Scan for the cell matching the given text and deliver its (x, y) coordinate at center. 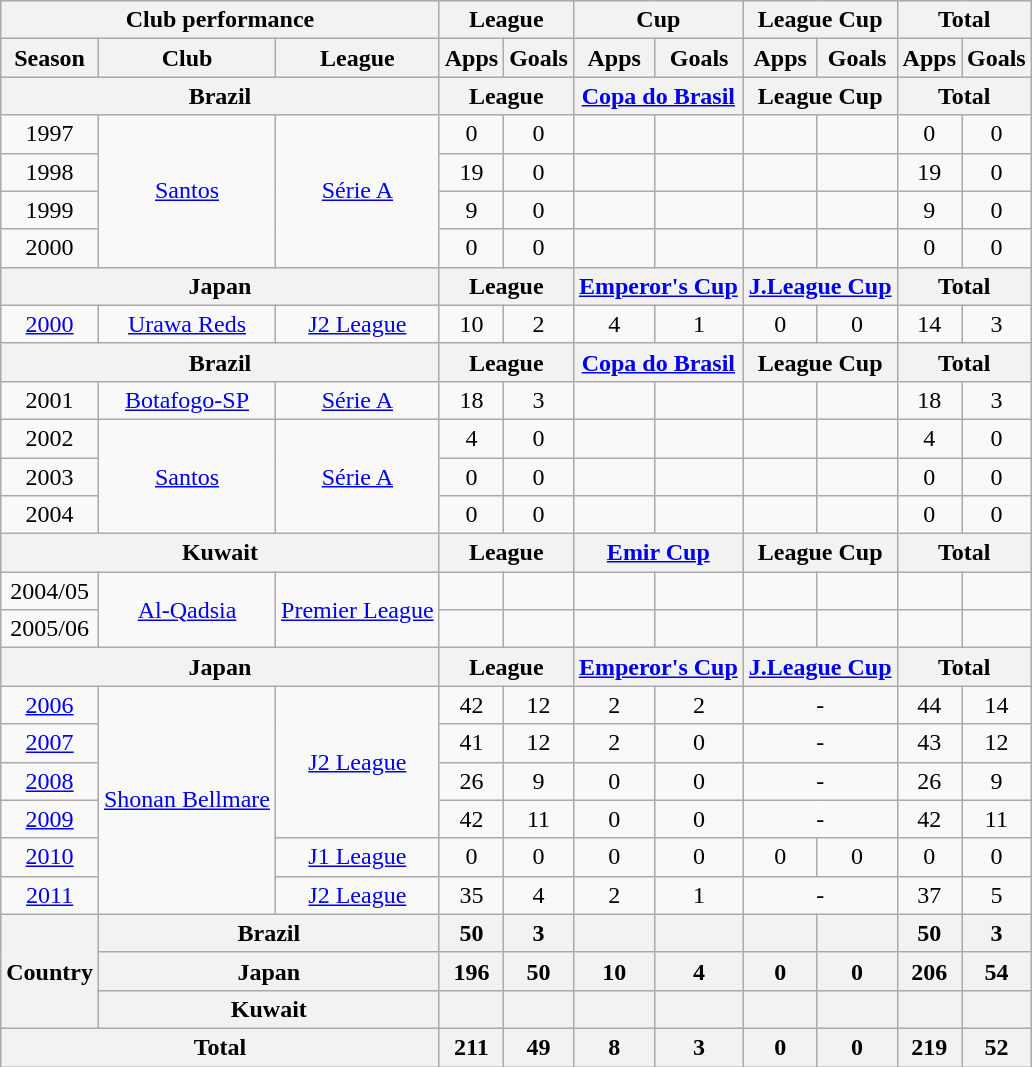
Club performance (220, 20)
1997 (50, 134)
2008 (50, 781)
2001 (50, 400)
2006 (50, 705)
J1 League (358, 857)
1998 (50, 172)
44 (929, 705)
8 (614, 1047)
5 (997, 895)
211 (471, 1047)
Urawa Reds (186, 324)
52 (997, 1047)
Al-Qadsia (186, 610)
Emir Cup (658, 553)
2005/06 (50, 629)
206 (929, 971)
Premier League (358, 610)
Club (186, 58)
54 (997, 971)
2010 (50, 857)
2004/05 (50, 591)
Cup (658, 20)
37 (929, 895)
Season (50, 58)
35 (471, 895)
2002 (50, 438)
41 (471, 743)
196 (471, 971)
2011 (50, 895)
Country (50, 971)
43 (929, 743)
Botafogo-SP (186, 400)
219 (929, 1047)
1999 (50, 210)
2009 (50, 819)
2004 (50, 515)
49 (539, 1047)
2007 (50, 743)
Shonan Bellmare (186, 800)
2003 (50, 477)
